Scan for the cell matching the given text and deliver its (X, Y) coordinate at center. 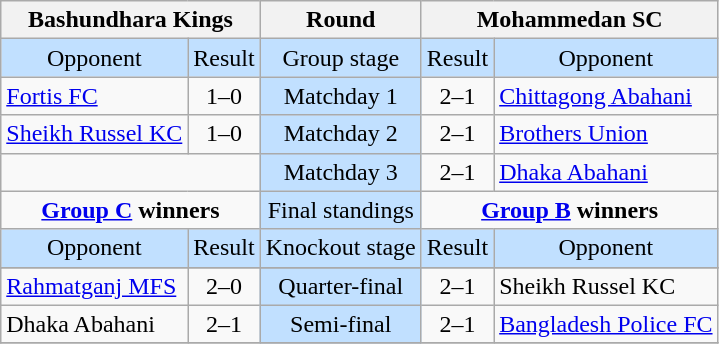
Final standings (340, 210)
Knockout stage (340, 248)
Group B winners (570, 210)
Semi-final (340, 324)
2–0 (224, 286)
Group stage (340, 58)
Matchday 3 (340, 172)
Chittagong Abahani (606, 96)
Mohammedan SC (570, 20)
Group C winners (130, 210)
Matchday 1 (340, 96)
Matchday 2 (340, 134)
Round (340, 20)
Bangladesh Police FC (606, 324)
Brothers Union (606, 134)
Quarter-final (340, 286)
Fortis FC (94, 96)
Bashundhara Kings (130, 20)
Rahmatganj MFS (94, 286)
